Return the (X, Y) coordinate for the center point of the cell that contains the specified text.  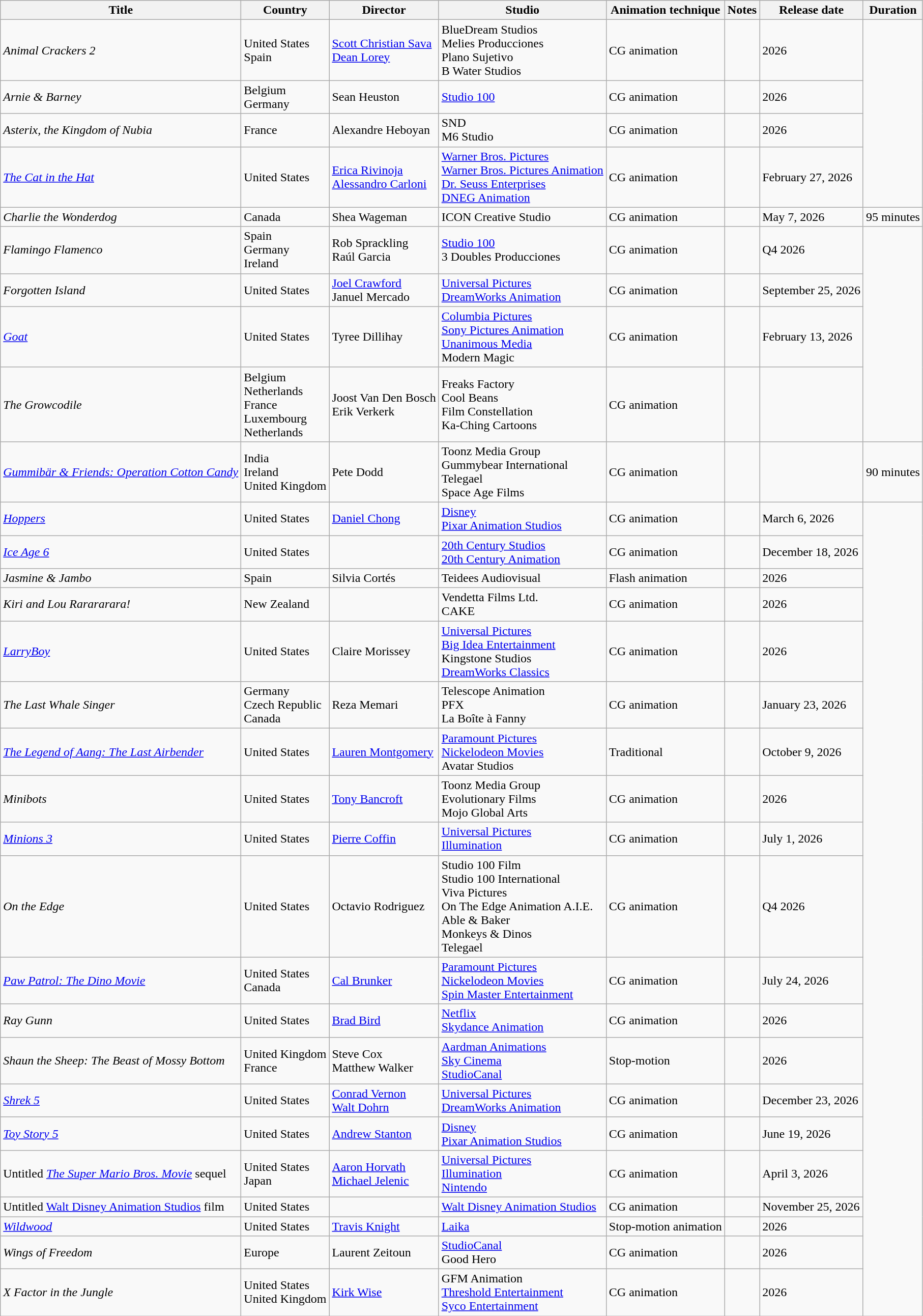
Conrad VernonWalt Dohrn (384, 1101)
Aaron HorvathMichael Jelenic (384, 1173)
95 minutes (892, 217)
Reza Memari (384, 705)
On the Edge (121, 906)
New Zealand (285, 605)
Rob SpracklingRaúl Garcia (384, 250)
Shrek 5 (121, 1101)
Jasmine & Jambo (121, 578)
Animation technique (666, 10)
Spain (285, 578)
Pierre Coffin (384, 839)
Lauren Montgomery (384, 752)
Studio 100 (522, 97)
Tony Bancroft (384, 799)
Charlie the Wonderdog (121, 217)
Daniel Chong (384, 518)
Warner Bros. PicturesWarner Bros. Pictures AnimationDr. Seuss EnterprisesDNEG Animation (522, 177)
November 25, 2026 (812, 1207)
Scott Christian SavaDean Lorey (384, 50)
Animal Crackers 2 (121, 50)
March 6, 2026 (812, 518)
Forgotten Island (121, 290)
United StatesUnited Kingdom (285, 1293)
Universal PicturesIllumination (522, 839)
Gummibär & Friends: Operation Cotton Candy (121, 471)
Freaks FactoryCool BeansFilm ConstellationKa-Ching Cartoons (522, 404)
Laurent Zeitoun (384, 1252)
IndiaIrelandUnited Kingdom (285, 471)
Hoppers (121, 518)
The Legend of Aang: The Last Airbender (121, 752)
Erica RivinojaAlessandro Carloni (384, 177)
BelgiumNetherlandsFranceLuxembourgNetherlands (285, 404)
Untitled Walt Disney Animation Studios film (121, 1207)
The Cat in the Hat (121, 177)
Asterix, the Kingdom of Nubia (121, 130)
The Growcodile (121, 404)
Shea Wageman (384, 217)
Cal Brunker (384, 981)
Paramount PicturesNickelodeon MoviesSpin Master Entertainment (522, 981)
Untitled The Super Mario Bros. Movie sequel (121, 1173)
Canada (285, 217)
Director (384, 10)
Wildwood (121, 1226)
Silvia Cortés (384, 578)
Teidees Audiovisual (522, 578)
Flash animation (666, 578)
Laika (522, 1226)
December 23, 2026 (812, 1101)
Toy Story 5 (121, 1133)
United KingdomFrance (285, 1060)
Stop-motion (666, 1060)
SNDM6 Studio (522, 130)
Paw Patrol: The Dino Movie (121, 981)
Universal PicturesIlluminationNintendo (522, 1173)
Country (285, 10)
BelgiumGermany (285, 97)
Europe (285, 1252)
SpainGermanyIreland (285, 250)
December 18, 2026 (812, 552)
LarryBoy (121, 652)
Tyree Dillihay (384, 337)
Minions 3 (121, 839)
X Factor in the Jungle (121, 1293)
Minibots (121, 799)
Telescope AnimationPFXLa Boîte à Fanny (522, 705)
September 25, 2026 (812, 290)
Ice Age 6 (121, 552)
Goat (121, 337)
Andrew Stanton (384, 1133)
July 1, 2026 (812, 839)
90 minutes (892, 471)
May 7, 2026 (812, 217)
Brad Bird (384, 1020)
July 24, 2026 (812, 981)
Pete Dodd (384, 471)
June 19, 2026 (812, 1133)
Duration (892, 10)
Flamingo Flamenco (121, 250)
Kiri and Lou Rarararara! (121, 605)
Toonz Media GroupEvolutionary FilmsMojo Global Arts (522, 799)
Arnie & Barney (121, 97)
GermanyCzech RepublicCanada (285, 705)
Joost Van Den BoschErik Verkerk (384, 404)
Steve CoxMatthew Walker (384, 1060)
NetflixSkydance Animation (522, 1020)
Notes (742, 10)
Studio 1003 Doubles Producciones (522, 250)
Joel CrawfordJanuel Mercado (384, 290)
Travis Knight (384, 1226)
GFM AnimationThreshold EntertainmentSyco Entertainment (522, 1293)
Aardman AnimationsSky CinemaStudioCanal (522, 1060)
Release date (812, 10)
Sean Heuston (384, 97)
Claire Morissey (384, 652)
Traditional (666, 752)
Studio (522, 10)
StudioCanalGood Hero (522, 1252)
ICON Creative Studio (522, 217)
October 9, 2026 (812, 752)
Walt Disney Animation Studios (522, 1207)
Columbia PicturesSony Pictures AnimationUnanimous MediaModern Magic (522, 337)
Octavio Rodriguez (384, 906)
BlueDream StudiosMelies ProduccionesPlano SujetivoB Water Studios (522, 50)
Paramount PicturesNickelodeon MoviesAvatar Studios (522, 752)
20th Century Studios20th Century Animation (522, 552)
United StatesCanada (285, 981)
Kirk Wise (384, 1293)
United StatesJapan (285, 1173)
United StatesSpain (285, 50)
February 27, 2026 (812, 177)
Shaun the Sheep: The Beast of Mossy Bottom (121, 1060)
Universal PicturesBig Idea EntertainmentKingstone StudiosDreamWorks Classics (522, 652)
Alexandre Heboyan (384, 130)
Vendetta Films Ltd.CAKE (522, 605)
Toonz Media GroupGummybear InternationalTelegaelSpace Age Films (522, 471)
Stop-motion animation (666, 1226)
Studio 100 FilmStudio 100 InternationalViva PicturesOn The Edge Animation A.I.E.Able & BakerMonkeys & DinosTelegael (522, 906)
Wings of Freedom (121, 1252)
Title (121, 10)
France (285, 130)
Ray Gunn (121, 1020)
The Last Whale Singer (121, 705)
April 3, 2026 (812, 1173)
January 23, 2026 (812, 705)
February 13, 2026 (812, 337)
